For the text-containing cell, return its midpoint in [X, Y] coordinate format. 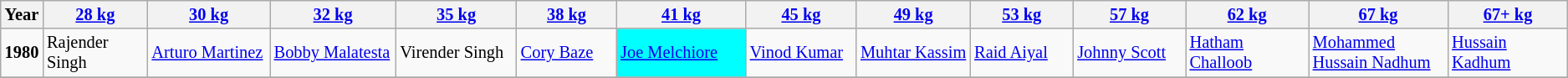
Muhtar Kassim [913, 53]
Arturo Martinez [209, 53]
62 kg [1248, 14]
Mohammed Hussain Nadhum [1378, 53]
Hussain Kadhum [1508, 53]
Joe Melchiore [681, 53]
Virender Singh [457, 53]
Raid Aiyal [1022, 53]
28 kg [95, 14]
32 kg [333, 14]
30 kg [209, 14]
Rajender Singh [95, 53]
Year [22, 14]
Cory Baze [567, 53]
49 kg [913, 14]
Hatham Challoob [1248, 53]
67 kg [1378, 14]
57 kg [1129, 14]
1980 [22, 53]
45 kg [801, 14]
53 kg [1022, 14]
41 kg [681, 14]
Vinod Kumar [801, 53]
38 kg [567, 14]
35 kg [457, 14]
67+ kg [1508, 14]
Johnny Scott [1129, 53]
Bobby Malatesta [333, 53]
